Locate the cell with the specified text and output its [X, Y] center coordinate. 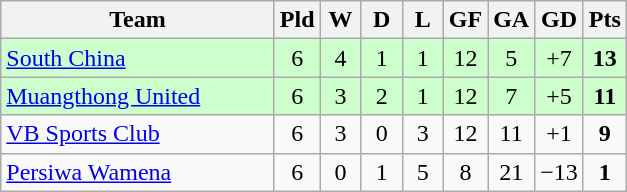
Pts [604, 20]
13 [604, 58]
2 [382, 96]
4 [340, 58]
+5 [560, 96]
7 [512, 96]
GA [512, 20]
VB Sports Club [138, 134]
21 [512, 172]
Pld [297, 20]
−13 [560, 172]
GF [465, 20]
+1 [560, 134]
South China [138, 58]
GD [560, 20]
Team [138, 20]
Persiwa Wamena [138, 172]
+7 [560, 58]
L [422, 20]
8 [465, 172]
Muangthong United [138, 96]
9 [604, 134]
D [382, 20]
W [340, 20]
